Scan for the cell matching the given text and deliver its (x, y) coordinate at center. 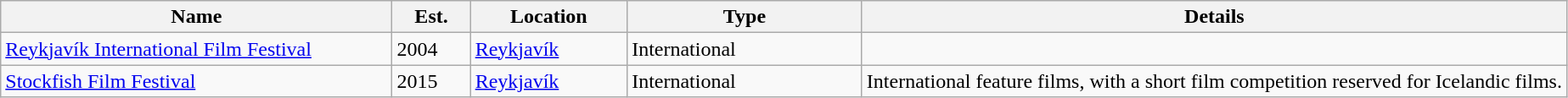
Location (548, 17)
Type (745, 17)
International feature films, with a short film competition reserved for Icelandic films. (1214, 81)
Est. (431, 17)
Name (197, 17)
2015 (431, 81)
Reykjavík International Film Festival (197, 49)
Stockfish Film Festival (197, 81)
Details (1214, 17)
2004 (431, 49)
